Pinpoint the cell where the given text exists, returning its [x, y] midpoint coordinate. 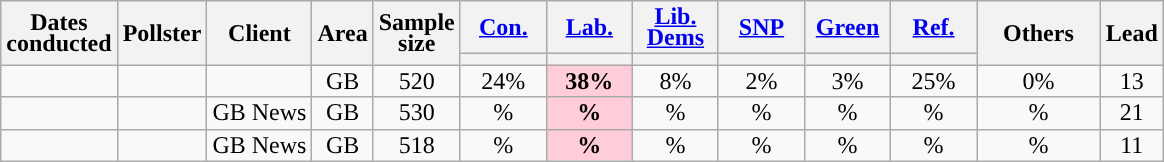
Lab. [589, 28]
25% [934, 81]
21 [1132, 113]
Samplesize [416, 33]
Ref. [934, 28]
Area [342, 33]
518 [416, 145]
Con. [503, 28]
11 [1132, 145]
38% [589, 81]
530 [416, 113]
SNP [761, 28]
2% [761, 81]
Lead [1132, 33]
Pollster [162, 33]
8% [675, 81]
24% [503, 81]
Client [260, 33]
Lib. Dems [675, 28]
0% [1039, 81]
13 [1132, 81]
Others [1039, 33]
520 [416, 81]
Datesconducted [59, 33]
Green [848, 28]
3% [848, 81]
